Pinpoint the cell where the given text exists, returning its (x, y) midpoint coordinate. 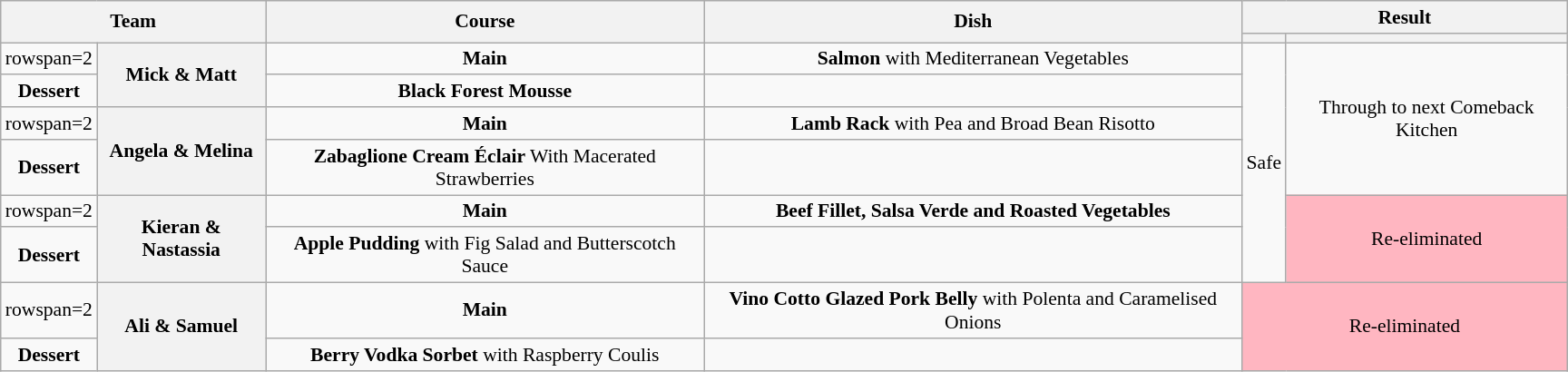
Vino Cotto Glazed Pork Belly with Polenta and Caramelised Onions (973, 310)
Safe (1264, 163)
Beef Fillet, Salsa Verde and Roasted Vegetables (973, 211)
Team (133, 22)
Result (1405, 17)
Through to next Comeback Kitchen (1426, 119)
Mick & Matt (181, 74)
Black Forest Mousse (485, 92)
Apple Pudding with Fig Salad and Butterscotch Sauce (485, 256)
Salmon with Mediterranean Vegetables (973, 59)
Course (485, 22)
Dish (973, 22)
Lamb Rack with Pea and Broad Bean Risotto (973, 123)
Angela & Melina (181, 151)
Ali & Samuel (181, 327)
Zabaglione Cream Éclair With Macerated Strawberries (485, 167)
Berry Vodka Sorbet with Raspberry Coulis (485, 355)
Kieran & Nastassia (181, 240)
